From the cell containing the given text, extract its center point as (X, Y) coordinate. 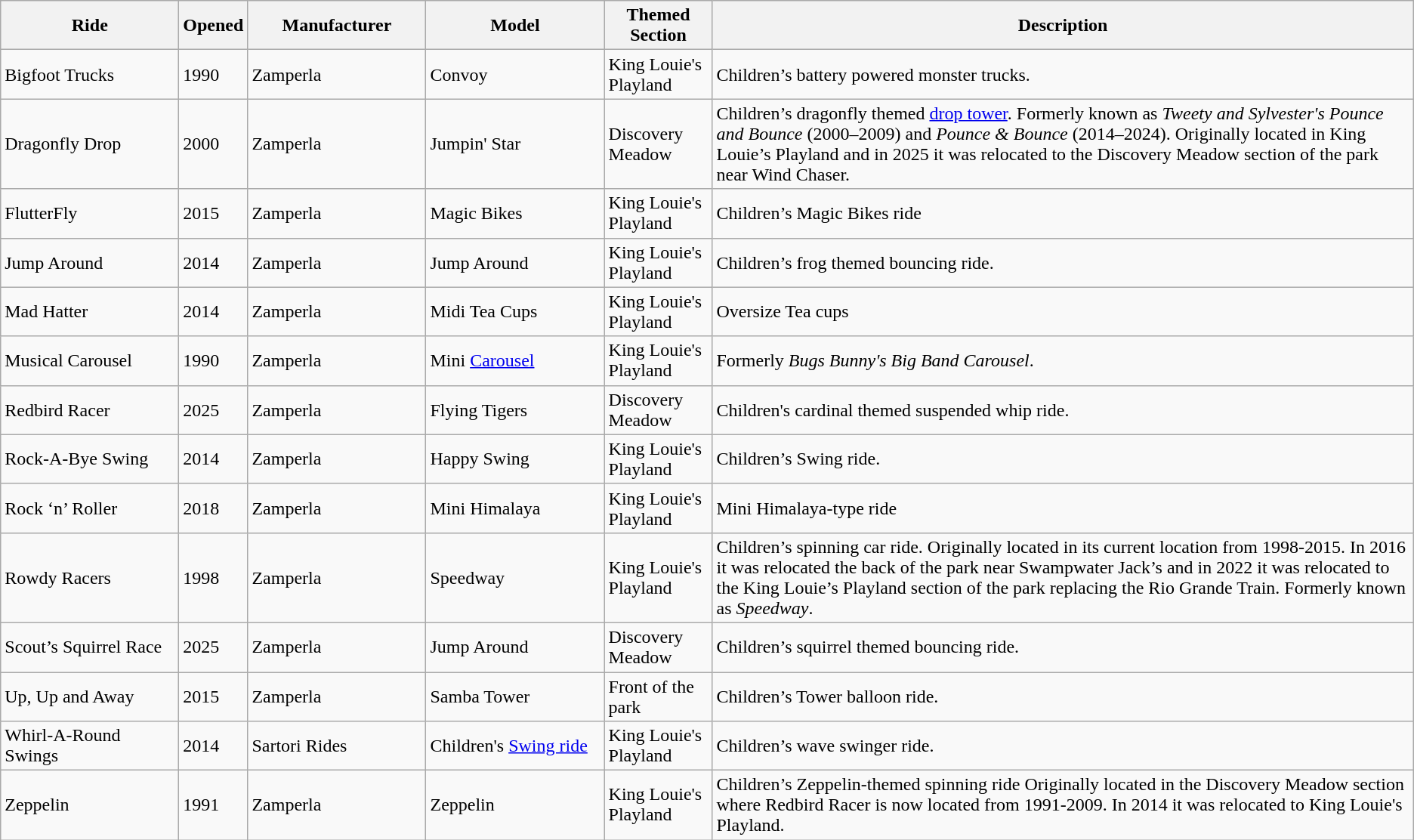
1998 (213, 577)
2018 (213, 508)
Mini Carousel (515, 361)
Ride (90, 26)
Children’s Tower balloon ride. (1063, 696)
Samba Tower (515, 696)
Musical Carousel (90, 361)
Sartori Rides (337, 746)
Mini Himalaya-type ride (1063, 508)
Rock-A-Bye Swing (90, 459)
Children’s frog themed bouncing ride. (1063, 263)
Mad Hatter (90, 311)
Children’s Magic Bikes ride (1063, 213)
Flying Tigers (515, 409)
Rowdy Racers (90, 577)
Children’s Swing ride. (1063, 459)
Themed Section (659, 26)
Whirl-A-Round Swings (90, 746)
Bigfoot Trucks (90, 74)
Convoy (515, 74)
Jumpin' Star (515, 144)
2000 (213, 144)
Speedway (515, 577)
Opened (213, 26)
Children's cardinal themed suspended whip ride. (1063, 409)
Children’s squirrel themed bouncing ride. (1063, 647)
Midi Tea Cups (515, 311)
Mini Himalaya (515, 508)
Children's Swing ride (515, 746)
Formerly Bugs Bunny's Big Band Carousel. (1063, 361)
Oversize Tea cups (1063, 311)
Description (1063, 26)
Scout’s Squirrel Race (90, 647)
Magic Bikes (515, 213)
Front of the park (659, 696)
Happy Swing (515, 459)
Up, Up and Away (90, 696)
Children’s battery powered monster trucks. (1063, 74)
Model (515, 26)
Children’s wave swinger ride. (1063, 746)
FlutterFly (90, 213)
1991 (213, 805)
Dragonfly Drop (90, 144)
Rock ‘n’ Roller (90, 508)
Redbird Racer (90, 409)
Manufacturer (337, 26)
